Extract the (X, Y) coordinate from the center of the cell holding the provided text.  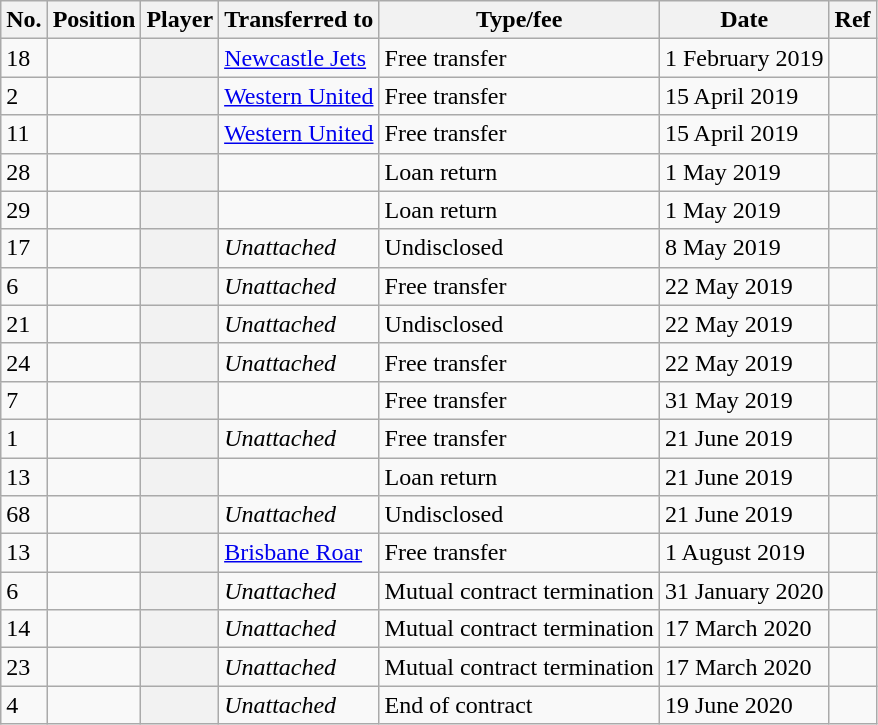
31 January 2020 (744, 591)
1 (24, 438)
28 (24, 172)
23 (24, 667)
Transferred to (299, 20)
Player (180, 20)
29 (24, 210)
17 (24, 248)
2 (24, 96)
Position (94, 20)
End of contract (519, 705)
Brisbane Roar (299, 553)
8 May 2019 (744, 248)
Newcastle Jets (299, 58)
7 (24, 400)
19 June 2020 (744, 705)
24 (24, 362)
14 (24, 629)
11 (24, 134)
21 (24, 324)
1 February 2019 (744, 58)
1 August 2019 (744, 553)
Type/fee (519, 20)
18 (24, 58)
Ref (852, 20)
68 (24, 515)
31 May 2019 (744, 400)
4 (24, 705)
Date (744, 20)
No. (24, 20)
